Identify which cell holds the provided text, then report its [X, Y] central coordinate. 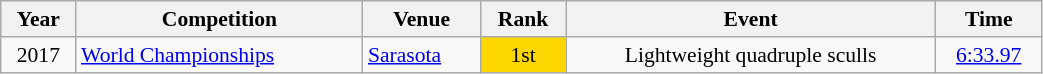
Lightweight quadruple sculls [751, 55]
Competition [220, 19]
World Championships [220, 55]
Year [38, 19]
Event [751, 19]
Sarasota [422, 55]
Time [988, 19]
Venue [422, 19]
6:33.97 [988, 55]
1st [522, 55]
Rank [522, 19]
2017 [38, 55]
